Locate the cell with the specified text and output its [x, y] center coordinate. 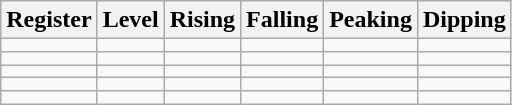
Falling [282, 20]
Peaking [371, 20]
Rising [202, 20]
Level [130, 20]
Dipping [464, 20]
Register [49, 20]
